Find where the given text appears and provide that cell's center as [X, Y] coordinate. 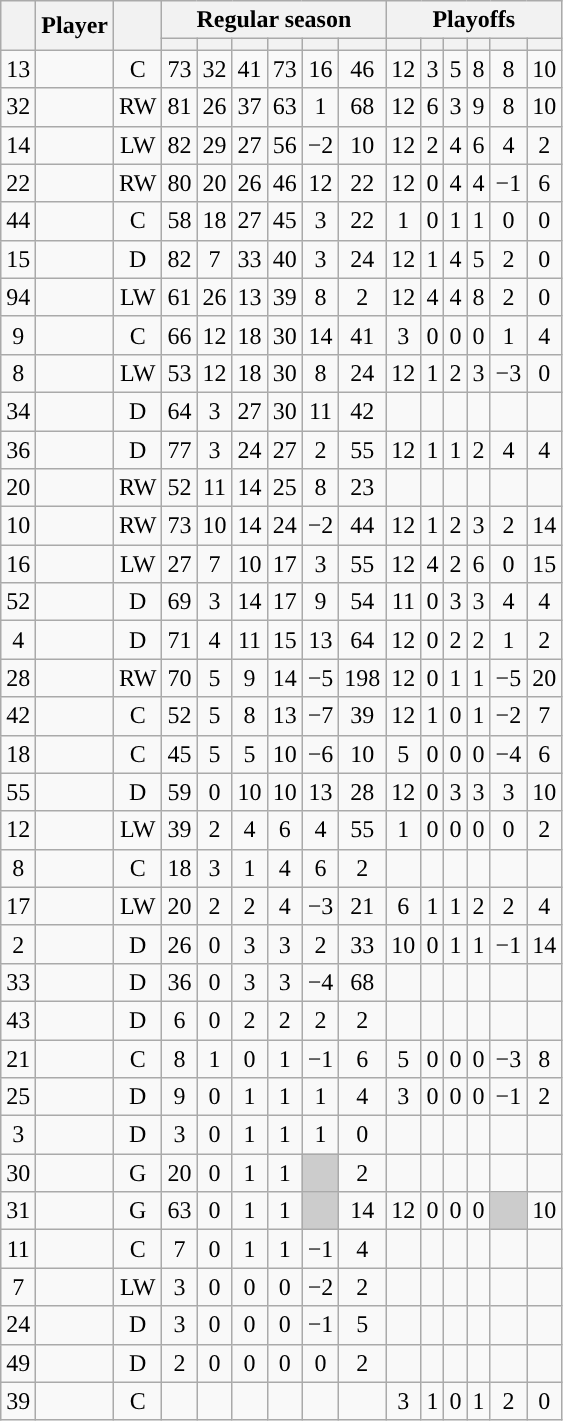
70 [180, 678]
−6 [320, 754]
29 [214, 145]
53 [180, 373]
81 [180, 107]
43 [18, 1020]
−7 [320, 716]
80 [180, 183]
34 [18, 411]
23 [362, 488]
Player [75, 26]
198 [362, 678]
61 [180, 297]
54 [362, 602]
40 [284, 259]
31 [18, 1211]
49 [18, 1363]
37 [250, 107]
58 [180, 221]
59 [180, 792]
Playoffs [474, 20]
Regular season [274, 20]
66 [180, 335]
94 [18, 297]
56 [284, 145]
77 [180, 449]
71 [180, 640]
69 [180, 602]
